Pinpoint the cell where the given text exists, returning its (X, Y) midpoint coordinate. 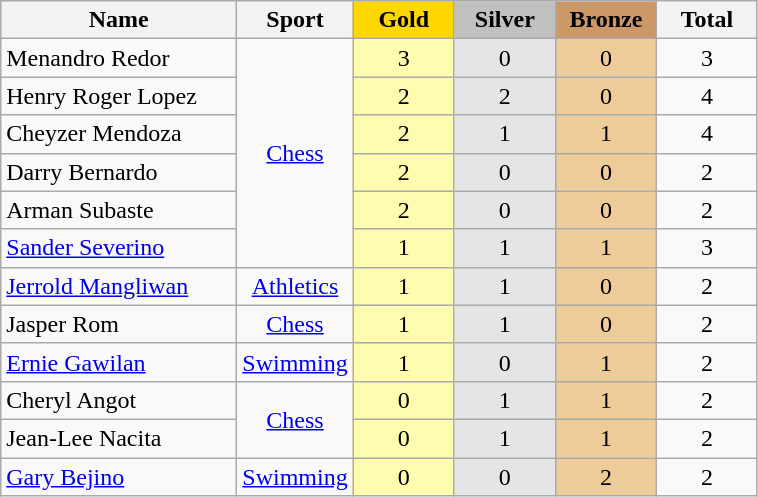
Athletics (295, 286)
Cheyzer Mendoza (119, 134)
Sport (295, 20)
Bronze (606, 20)
Menandro Redor (119, 58)
Jerrold Mangliwan (119, 286)
Silver (504, 20)
Darry Bernardo (119, 172)
Sander Severino (119, 248)
Ernie Gawilan (119, 362)
Cheryl Angot (119, 400)
Gary Bejino (119, 477)
Name (119, 20)
Arman Subaste (119, 210)
Jean-Lee Nacita (119, 438)
Total (706, 20)
Henry Roger Lopez (119, 96)
Gold (404, 20)
Jasper Rom (119, 324)
